Return the (X, Y) coordinate for the center point of the cell that contains the specified text.  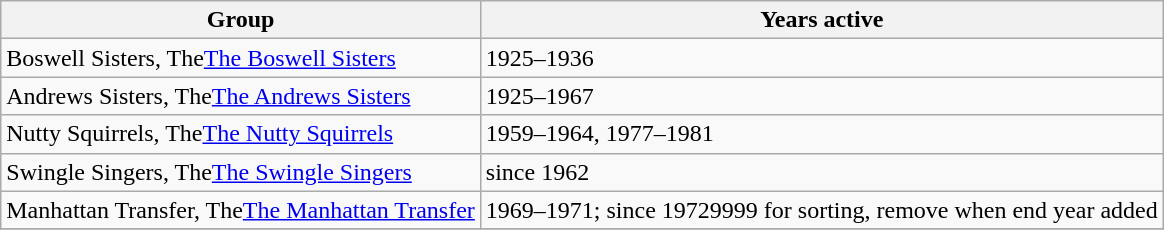
1969–1971; since 19729999 for sorting, remove when end year added (822, 210)
Swingle Singers, TheThe Swingle Singers (241, 172)
Group (241, 20)
since 1962 (822, 172)
Nutty Squirrels, TheThe Nutty Squirrels (241, 134)
1925–1936 (822, 58)
1925–1967 (822, 96)
Manhattan Transfer, TheThe Manhattan Transfer (241, 210)
Boswell Sisters, TheThe Boswell Sisters (241, 58)
Years active (822, 20)
Andrews Sisters, TheThe Andrews Sisters (241, 96)
1959–1964, 1977–1981 (822, 134)
